Find where the given text appears and provide that cell's center as [X, Y] coordinate. 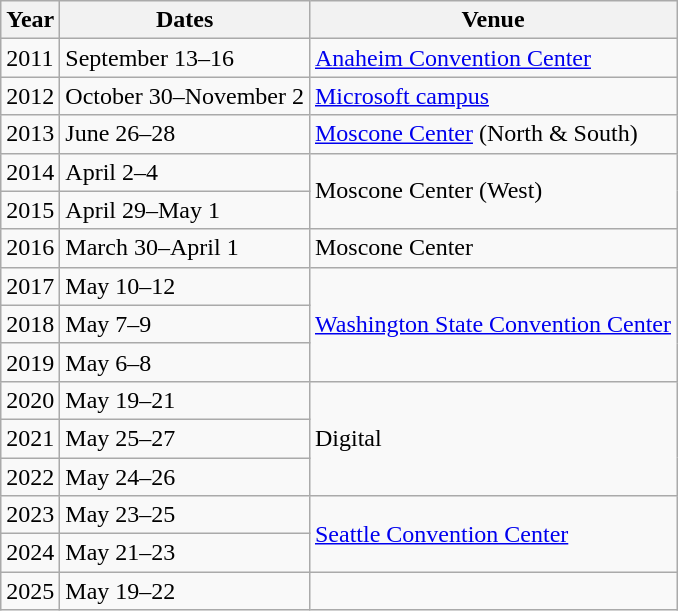
2025 [30, 591]
May 25–27 [185, 438]
2011 [30, 58]
May 21–23 [185, 553]
May 19–22 [185, 591]
October 30–November 2 [185, 96]
2020 [30, 400]
2024 [30, 553]
Moscone Center (West) [492, 191]
2023 [30, 515]
2013 [30, 134]
Dates [185, 20]
May 19–21 [185, 400]
Digital [492, 438]
Moscone Center (North & South) [492, 134]
May 7–9 [185, 324]
Washington State Convention Center [492, 324]
May 23–25 [185, 515]
March 30–April 1 [185, 248]
2019 [30, 362]
Year [30, 20]
2018 [30, 324]
2017 [30, 286]
April 2–4 [185, 172]
2016 [30, 248]
May 6–8 [185, 362]
2014 [30, 172]
2021 [30, 438]
September 13–16 [185, 58]
Seattle Convention Center [492, 534]
June 26–28 [185, 134]
Microsoft campus [492, 96]
Moscone Center [492, 248]
Anaheim Convention Center [492, 58]
2022 [30, 477]
Venue [492, 20]
May 24–26 [185, 477]
2012 [30, 96]
2015 [30, 210]
April 29–May 1 [185, 210]
May 10–12 [185, 286]
